Return the (x, y) coordinate for the center point of the cell that contains the specified text.  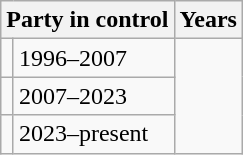
2023–present (94, 134)
1996–2007 (94, 58)
Party in control (88, 20)
2007–2023 (94, 96)
Years (208, 20)
